Scan for the cell matching the given text and deliver its [X, Y] coordinate at center. 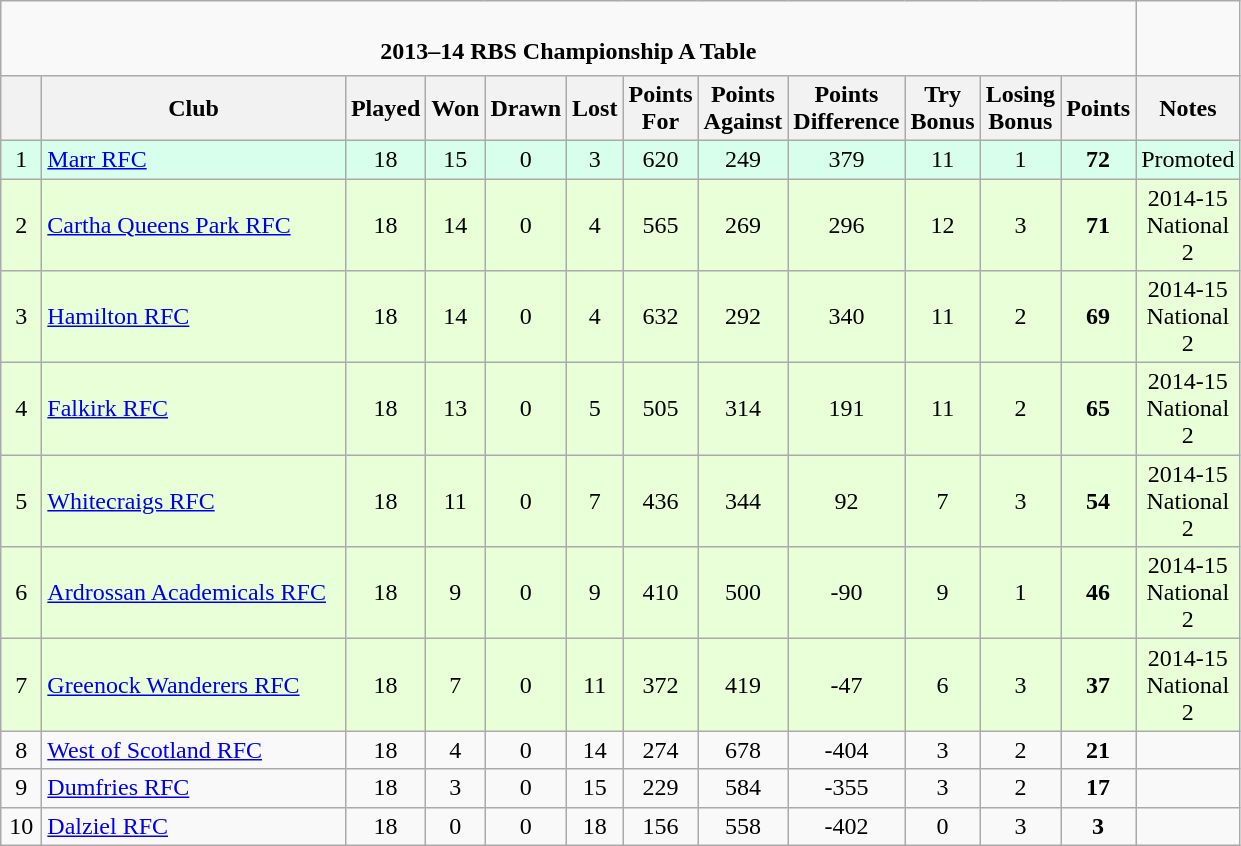
156 [660, 826]
Club [194, 108]
Points For [660, 108]
21 [1098, 750]
71 [1098, 224]
584 [743, 788]
Ardrossan Academicals RFC [194, 593]
558 [743, 826]
372 [660, 685]
92 [846, 501]
340 [846, 317]
10 [22, 826]
Dumfries RFC [194, 788]
West of Scotland RFC [194, 750]
436 [660, 501]
Points Difference [846, 108]
344 [743, 501]
Points Against [743, 108]
12 [942, 224]
632 [660, 317]
Lost [595, 108]
678 [743, 750]
46 [1098, 593]
-47 [846, 685]
314 [743, 409]
69 [1098, 317]
17 [1098, 788]
13 [456, 409]
191 [846, 409]
292 [743, 317]
Greenock Wanderers RFC [194, 685]
Points [1098, 108]
Promoted [1188, 159]
620 [660, 159]
-402 [846, 826]
-404 [846, 750]
249 [743, 159]
565 [660, 224]
296 [846, 224]
Dalziel RFC [194, 826]
72 [1098, 159]
Losing Bonus [1020, 108]
Played [385, 108]
505 [660, 409]
-355 [846, 788]
Falkirk RFC [194, 409]
Hamilton RFC [194, 317]
37 [1098, 685]
65 [1098, 409]
Whitecraigs RFC [194, 501]
Cartha Queens Park RFC [194, 224]
Drawn [526, 108]
Won [456, 108]
8 [22, 750]
Try Bonus [942, 108]
410 [660, 593]
500 [743, 593]
269 [743, 224]
274 [660, 750]
419 [743, 685]
54 [1098, 501]
229 [660, 788]
379 [846, 159]
-90 [846, 593]
Notes [1188, 108]
Marr RFC [194, 159]
